For the text-containing cell, return its midpoint in (X, Y) coordinate format. 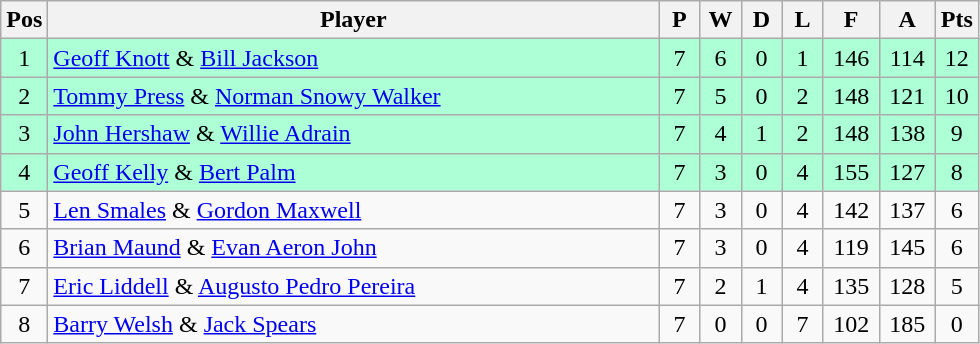
Len Smales & Gordon Maxwell (354, 210)
Pos (24, 20)
9 (956, 134)
121 (907, 96)
142 (851, 210)
Pts (956, 20)
10 (956, 96)
A (907, 20)
145 (907, 248)
127 (907, 172)
W (720, 20)
John Hershaw & Willie Adrain (354, 134)
119 (851, 248)
Geoff Kelly & Bert Palm (354, 172)
L (802, 20)
135 (851, 286)
Geoff Knott & Bill Jackson (354, 58)
Barry Welsh & Jack Spears (354, 324)
F (851, 20)
185 (907, 324)
128 (907, 286)
102 (851, 324)
Player (354, 20)
Eric Liddell & Augusto Pedro Pereira (354, 286)
P (680, 20)
D (762, 20)
137 (907, 210)
155 (851, 172)
114 (907, 58)
146 (851, 58)
Brian Maund & Evan Aeron John (354, 248)
12 (956, 58)
Tommy Press & Norman Snowy Walker (354, 96)
138 (907, 134)
